Provide the (x, y) coordinate of the cell's center where the given text is located.  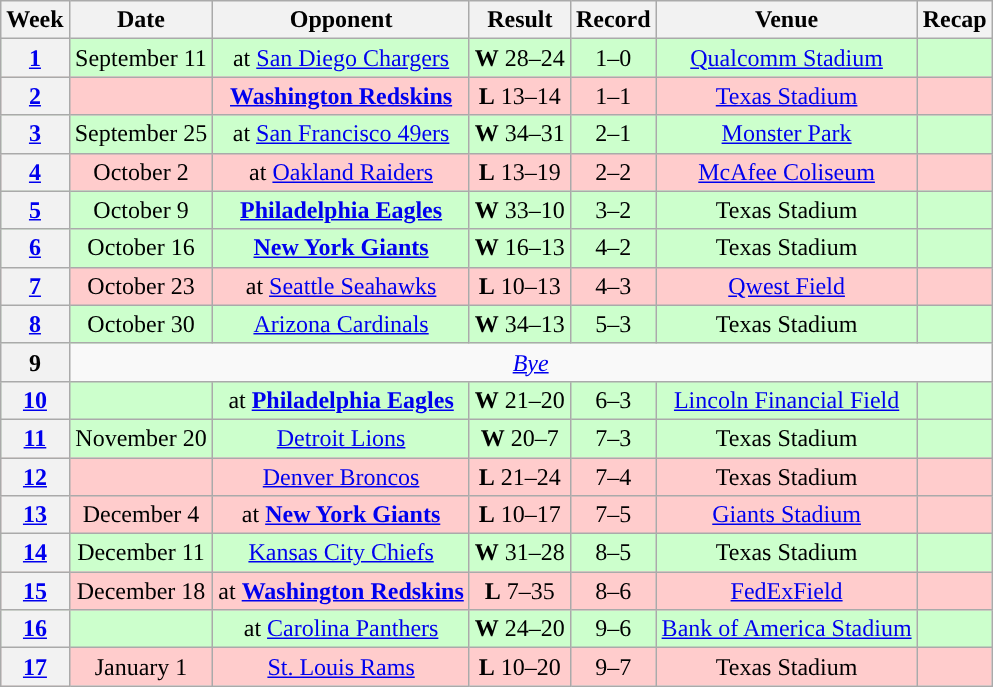
10 (35, 400)
W 31–28 (520, 553)
November 20 (141, 438)
4 (35, 172)
2 (35, 96)
W 16–13 (520, 248)
Qwest Field (786, 286)
Bank of America Stadium (786, 629)
at Oakland Raiders (341, 172)
7–3 (613, 438)
Result (520, 20)
2–1 (613, 134)
L 10–13 (520, 286)
L 10–20 (520, 667)
11 (35, 438)
13 (35, 515)
Date (141, 20)
5–3 (613, 324)
4–2 (613, 248)
W 28–24 (520, 58)
Giants Stadium (786, 515)
L 10–17 (520, 515)
St. Louis Rams (341, 667)
12 (35, 477)
9–7 (613, 667)
New York Giants (341, 248)
14 (35, 553)
Monster Park (786, 134)
Record (613, 20)
at Carolina Panthers (341, 629)
at Washington Redskins (341, 591)
Qualcomm Stadium (786, 58)
W 34–31 (520, 134)
Lincoln Financial Field (786, 400)
December 4 (141, 515)
at San Francisco 49ers (341, 134)
at New York Giants (341, 515)
8–5 (613, 553)
6 (35, 248)
1–1 (613, 96)
3 (35, 134)
L 21–24 (520, 477)
1 (35, 58)
Week (35, 20)
7 (35, 286)
W 20–7 (520, 438)
8 (35, 324)
September 11 (141, 58)
6–3 (613, 400)
FedExField (786, 591)
at Seattle Seahawks (341, 286)
Venue (786, 20)
December 11 (141, 553)
Opponent (341, 20)
W 33–10 (520, 210)
16 (35, 629)
9 (35, 362)
4–3 (613, 286)
Recap (954, 20)
Kansas City Chiefs (341, 553)
McAfee Coliseum (786, 172)
L 13–19 (520, 172)
January 1 (141, 667)
Bye (530, 362)
W 34–13 (520, 324)
Washington Redskins (341, 96)
September 25 (141, 134)
2–2 (613, 172)
December 18 (141, 591)
7–5 (613, 515)
L 7–35 (520, 591)
9–6 (613, 629)
W 21–20 (520, 400)
at Philadelphia Eagles (341, 400)
October 9 (141, 210)
Arizona Cardinals (341, 324)
15 (35, 591)
17 (35, 667)
Philadelphia Eagles (341, 210)
October 30 (141, 324)
7–4 (613, 477)
3–2 (613, 210)
October 23 (141, 286)
Denver Broncos (341, 477)
L 13–14 (520, 96)
8–6 (613, 591)
W 24–20 (520, 629)
5 (35, 210)
1–0 (613, 58)
at San Diego Chargers (341, 58)
October 16 (141, 248)
October 2 (141, 172)
Detroit Lions (341, 438)
